Pinpoint the cell where the given text exists, returning its (X, Y) midpoint coordinate. 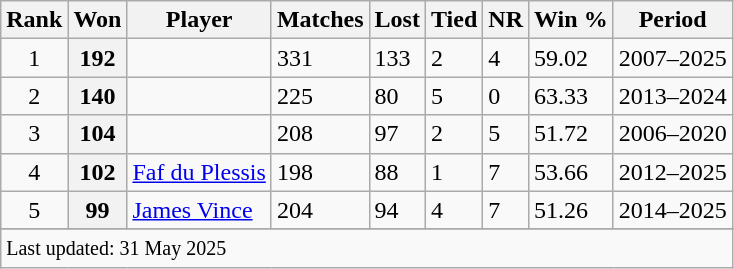
102 (98, 172)
63.33 (572, 96)
Won (98, 20)
NR (506, 20)
140 (98, 96)
104 (98, 134)
2013–2024 (672, 96)
Lost (397, 20)
208 (320, 134)
192 (98, 58)
Tied (454, 20)
2007–2025 (672, 58)
Player (199, 20)
51.72 (572, 134)
53.66 (572, 172)
2006–2020 (672, 134)
94 (397, 210)
3 (34, 134)
99 (98, 210)
198 (320, 172)
59.02 (572, 58)
225 (320, 96)
133 (397, 58)
0 (506, 96)
51.26 (572, 210)
James Vince (199, 210)
80 (397, 96)
204 (320, 210)
88 (397, 172)
2014–2025 (672, 210)
Faf du Plessis (199, 172)
Rank (34, 20)
Matches (320, 20)
Last updated: 31 May 2025 (366, 248)
Period (672, 20)
Win % (572, 20)
2012–2025 (672, 172)
97 (397, 134)
331 (320, 58)
